Search for the cell housing the specified text and yield its (x, y) center coordinate. 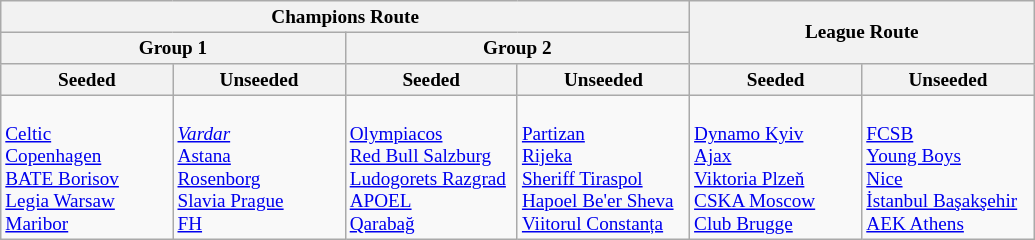
Dynamo Kyiv Ajax Viktoria Plzeň CSKA Moscow Club Brugge (776, 167)
FCSB Young Boys Nice İstanbul Başakşehir AEK Athens (948, 167)
League Route (862, 32)
Olympiacos Red Bull Salzburg Ludogorets Razgrad APOEL Qarabağ (431, 167)
Group 2 (517, 48)
Group 1 (173, 48)
Partizan Rijeka Sheriff Tiraspol Hapoel Be'er Sheva Viitorul Constanța (603, 167)
Celtic Copenhagen BATE Borisov Legia Warsaw Maribor (87, 167)
Vardar Astana Rosenborg Slavia Prague FH (259, 167)
Champions Route (346, 17)
